Locate the cell with the specified text and output its [X, Y] center coordinate. 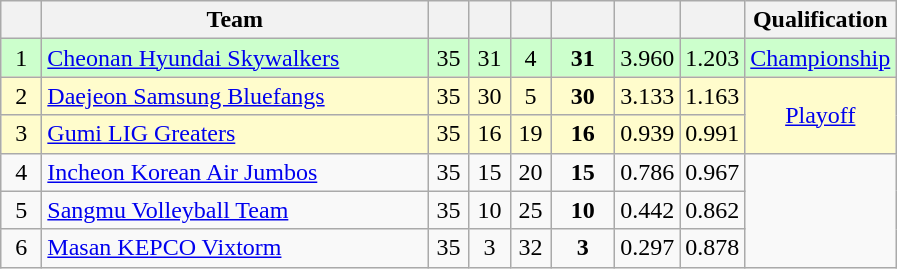
Gumi LIG Greaters [235, 134]
0.862 [712, 210]
1 [22, 58]
19 [530, 134]
25 [530, 210]
20 [530, 172]
3.133 [648, 96]
Cheonan Hyundai Skywalkers [235, 58]
Masan KEPCO Vixtorm [235, 248]
Qualification [820, 20]
0.786 [648, 172]
2 [22, 96]
1.203 [712, 58]
Daejeon Samsung Bluefangs [235, 96]
1.163 [712, 96]
0.878 [712, 248]
6 [22, 248]
3.960 [648, 58]
0.967 [712, 172]
Sangmu Volleyball Team [235, 210]
Championship [820, 58]
Playoff [820, 115]
0.991 [712, 134]
0.939 [648, 134]
Incheon Korean Air Jumbos [235, 172]
Team [235, 20]
0.297 [648, 248]
0.442 [648, 210]
32 [530, 248]
